Detect which cell encompasses the target text, then output its [X, Y] center coordinate. 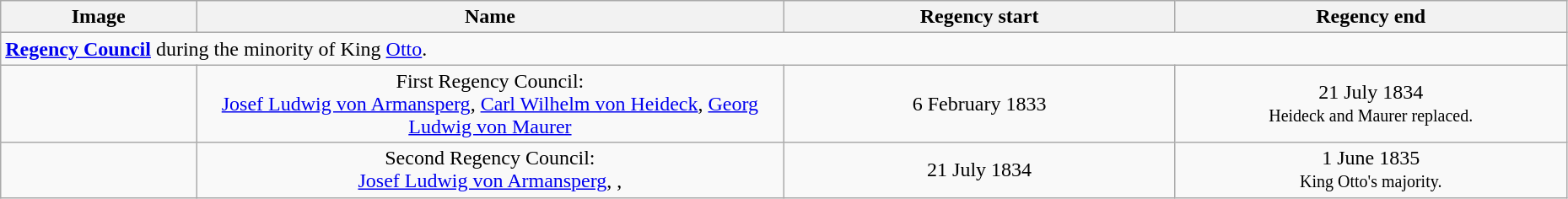
Name [490, 17]
1 June 1835King Otto's majority. [1371, 170]
21 July 1834 [979, 170]
Regency end [1371, 17]
Regency start [979, 17]
21 July 1834Heideck and Maurer replaced. [1371, 104]
Regency Council during the minority of King Otto. [784, 49]
Second Regency Council:Josef Ludwig von Armansperg, , [490, 170]
Image [99, 17]
First Regency Council:Josef Ludwig von Armansperg, Carl Wilhelm von Heideck, Georg Ludwig von Maurer [490, 104]
6 February 1833 [979, 104]
